Output the [X, Y] coordinate of the center of the cell containing the given text.  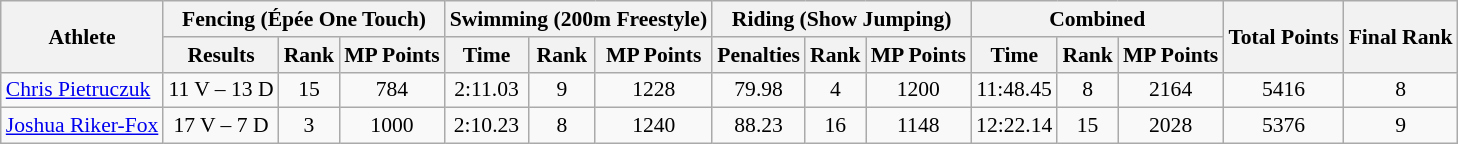
2:11.03 [487, 90]
12:22.14 [1014, 126]
79.98 [758, 90]
Penalties [758, 55]
Joshua Riker-Fox [82, 126]
2164 [1170, 90]
5416 [1283, 90]
88.23 [758, 126]
2:10.23 [487, 126]
1228 [654, 90]
4 [836, 90]
Swimming (200m Freestyle) [579, 19]
2028 [1170, 126]
Fencing (Épée One Touch) [304, 19]
Athlete [82, 36]
Chris Pietruczuk [82, 90]
1000 [392, 126]
Riding (Show Jumping) [842, 19]
784 [392, 90]
Combined [1097, 19]
5376 [1283, 126]
11:48.45 [1014, 90]
17 V – 7 D [220, 126]
16 [836, 126]
Total Points [1283, 36]
Results [220, 55]
1240 [654, 126]
3 [310, 126]
1200 [918, 90]
11 V – 13 D [220, 90]
1148 [918, 126]
Final Rank [1401, 36]
